Identify which cell holds the provided text, then report its [X, Y] central coordinate. 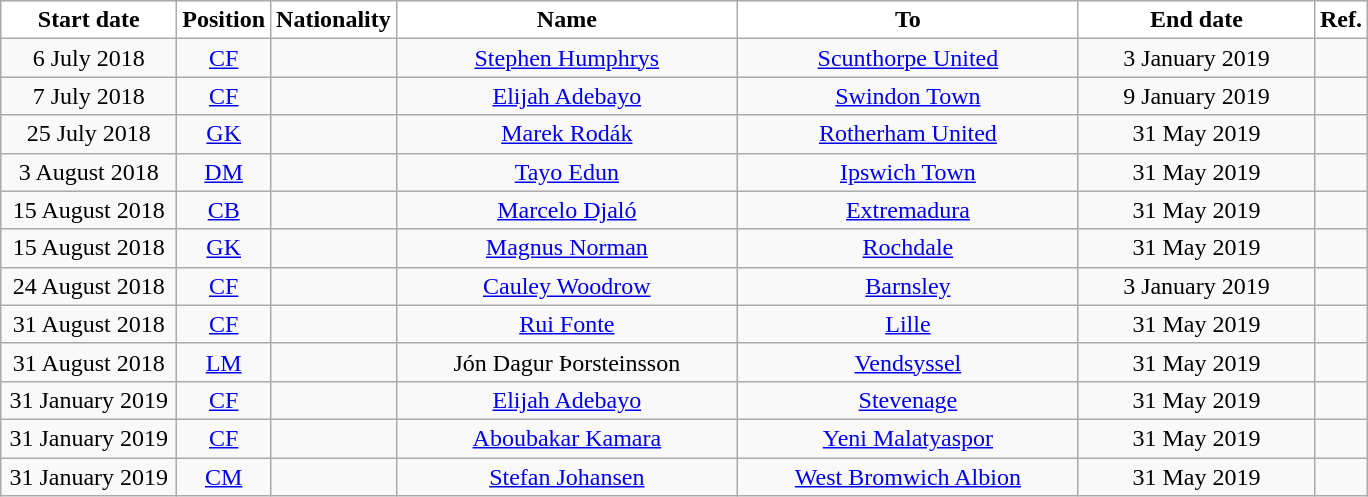
To [908, 20]
3 August 2018 [89, 172]
Barnsley [908, 286]
Nationality [334, 20]
Stephen Humphrys [566, 58]
LM [224, 362]
Rochdale [908, 248]
Lille [908, 324]
Ref. [1340, 20]
25 July 2018 [89, 134]
Jón Dagur Þorsteinsson [566, 362]
7 July 2018 [89, 96]
Name [566, 20]
24 August 2018 [89, 286]
Rotherham United [908, 134]
Yeni Malatyaspor [908, 438]
CM [224, 477]
Aboubakar Kamara [566, 438]
Tayo Edun [566, 172]
Extremadura [908, 210]
CB [224, 210]
Vendsyssel [908, 362]
Ipswich Town [908, 172]
9 January 2019 [1196, 96]
Swindon Town [908, 96]
DM [224, 172]
Rui Fonte [566, 324]
Stevenage [908, 400]
Magnus Norman [566, 248]
6 July 2018 [89, 58]
Scunthorpe United [908, 58]
End date [1196, 20]
Cauley Woodrow [566, 286]
Marcelo Djaló [566, 210]
West Bromwich Albion [908, 477]
Marek Rodák [566, 134]
Start date [89, 20]
Stefan Johansen [566, 477]
Position [224, 20]
